Return the (x, y) coordinate for the center point of the cell that contains the specified text.  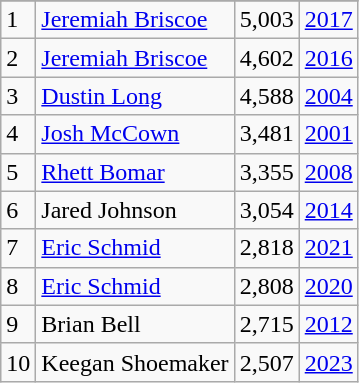
2016 (328, 58)
2017 (328, 20)
4 (18, 134)
2 (18, 58)
Rhett Bomar (135, 172)
3,054 (266, 210)
3,355 (266, 172)
3 (18, 96)
8 (18, 286)
2023 (328, 362)
7 (18, 248)
Josh McCown (135, 134)
Dustin Long (135, 96)
Jared Johnson (135, 210)
10 (18, 362)
2012 (328, 324)
4,602 (266, 58)
2004 (328, 96)
5,003 (266, 20)
2,808 (266, 286)
6 (18, 210)
9 (18, 324)
2008 (328, 172)
2,715 (266, 324)
2014 (328, 210)
2,507 (266, 362)
5 (18, 172)
2,818 (266, 248)
2001 (328, 134)
Brian Bell (135, 324)
2020 (328, 286)
1 (18, 20)
3,481 (266, 134)
Keegan Shoemaker (135, 362)
4,588 (266, 96)
2021 (328, 248)
